Provide the [X, Y] coordinate of the cell's center where the given text is located.  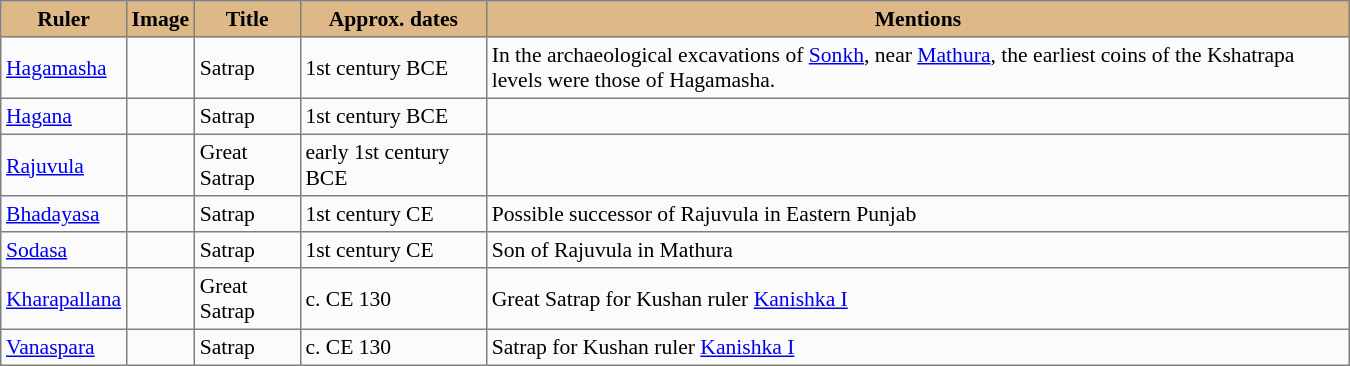
Vanaspara [64, 347]
Possible successor of Rajuvula in Eastern Punjab [918, 214]
Title [247, 19]
Ruler [64, 19]
Hagamasha [64, 68]
Kharapallana [64, 299]
early 1st century BCE [393, 165]
Sodasa [64, 250]
Satrap for Kushan ruler Kanishka I [918, 347]
Hagana [64, 116]
Image [160, 19]
Approx. dates [393, 19]
In the archaeological excavations of Sonkh, near Mathura, the earliest coins of the Kshatrapa levels were those of Hagamasha. [918, 68]
Son of Rajuvula in Mathura [918, 250]
Mentions [918, 19]
Bhadayasa [64, 214]
Rajuvula [64, 165]
Great Satrap for Kushan ruler Kanishka I [918, 299]
